Return [x, y] of the center of cell containing provided text 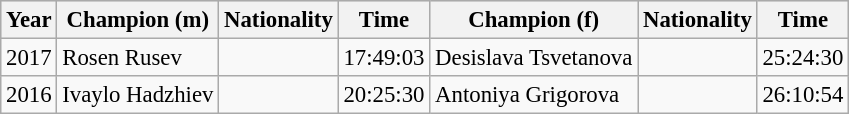
Champion (f) [534, 20]
2017 [29, 58]
2016 [29, 95]
26:10:54 [803, 95]
25:24:30 [803, 58]
Year [29, 20]
Champion (m) [138, 20]
Rosen Rusev [138, 58]
Ivaylo Hadzhiev [138, 95]
20:25:30 [384, 95]
17:49:03 [384, 58]
Desislava Tsvetanova [534, 58]
Antoniya Grigorova [534, 95]
